Detect which cell encompasses the target text, then output its (X, Y) center coordinate. 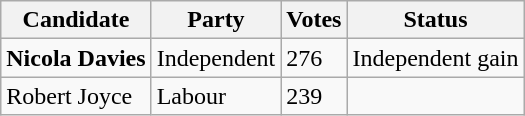
Candidate (76, 20)
Independent gain (436, 58)
239 (314, 96)
Votes (314, 20)
Independent (216, 58)
276 (314, 58)
Robert Joyce (76, 96)
Status (436, 20)
Party (216, 20)
Nicola Davies (76, 58)
Labour (216, 96)
